Locate the cell with the specified text and output its (x, y) center coordinate. 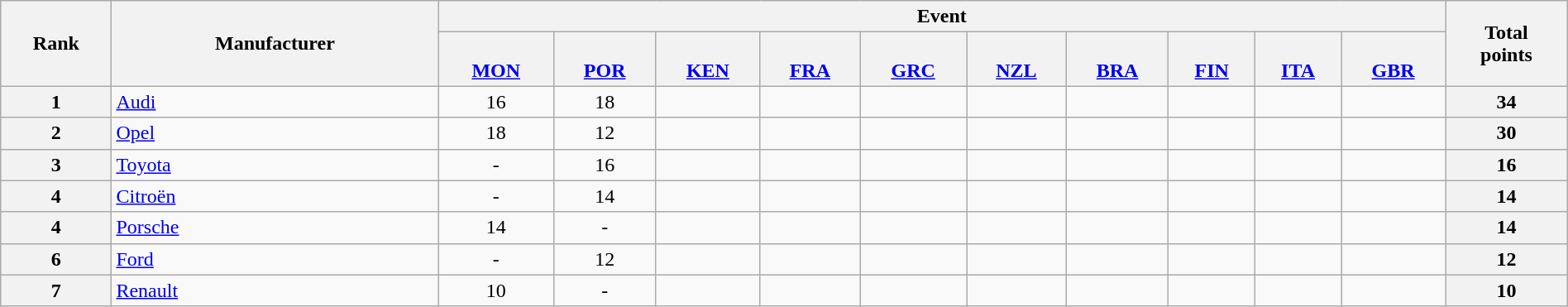
NZL (1017, 60)
Ford (275, 259)
BRA (1116, 60)
ITA (1298, 60)
FIN (1212, 60)
KEN (708, 60)
POR (604, 60)
Rank (56, 43)
2 (56, 133)
Porsche (275, 228)
Event (942, 17)
Citroën (275, 196)
GRC (913, 60)
6 (56, 259)
Renault (275, 290)
3 (56, 165)
Totalpoints (1507, 43)
1 (56, 102)
GBR (1394, 60)
Manufacturer (275, 43)
Audi (275, 102)
FRA (810, 60)
34 (1507, 102)
Opel (275, 133)
MON (496, 60)
7 (56, 290)
30 (1507, 133)
Toyota (275, 165)
